Search for the cell housing the specified text and yield its (x, y) center coordinate. 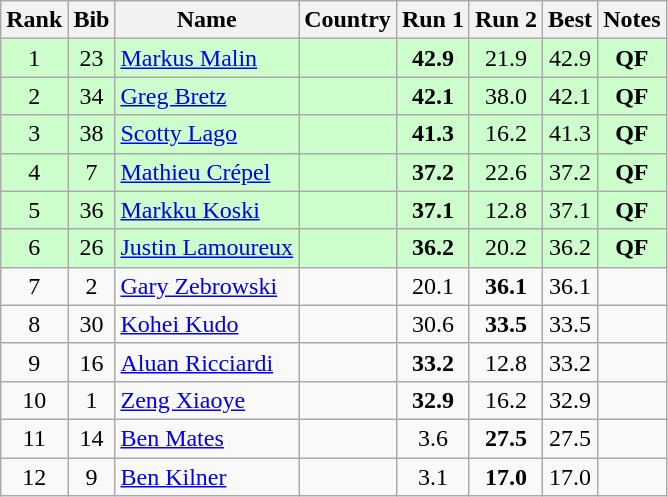
30 (92, 324)
Name (207, 20)
5 (34, 210)
36 (92, 210)
38 (92, 134)
3 (34, 134)
Mathieu Crépel (207, 172)
12 (34, 477)
Rank (34, 20)
14 (92, 438)
21.9 (506, 58)
22.6 (506, 172)
3.1 (432, 477)
3.6 (432, 438)
38.0 (506, 96)
Markus Malin (207, 58)
6 (34, 248)
10 (34, 400)
Best (570, 20)
11 (34, 438)
Aluan Ricciardi (207, 362)
Greg Bretz (207, 96)
Zeng Xiaoye (207, 400)
20.2 (506, 248)
Run 1 (432, 20)
16 (92, 362)
Country (348, 20)
26 (92, 248)
Kohei Kudo (207, 324)
34 (92, 96)
Gary Zebrowski (207, 286)
30.6 (432, 324)
Ben Mates (207, 438)
Run 2 (506, 20)
Bib (92, 20)
Ben Kilner (207, 477)
Justin Lamoureux (207, 248)
Markku Koski (207, 210)
20.1 (432, 286)
Notes (632, 20)
4 (34, 172)
Scotty Lago (207, 134)
8 (34, 324)
23 (92, 58)
